From the cell containing the given text, extract its center point as [x, y] coordinate. 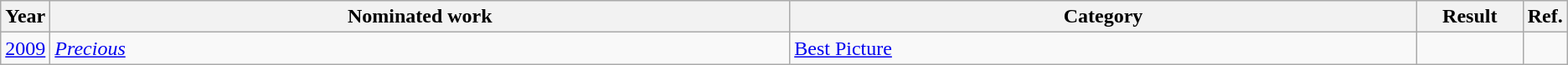
2009 [25, 48]
Precious [420, 48]
Category [1104, 17]
Result [1469, 17]
Nominated work [420, 17]
Year [25, 17]
Ref. [1545, 17]
Best Picture [1104, 48]
